Locate the cell with the specified text and output its [X, Y] center coordinate. 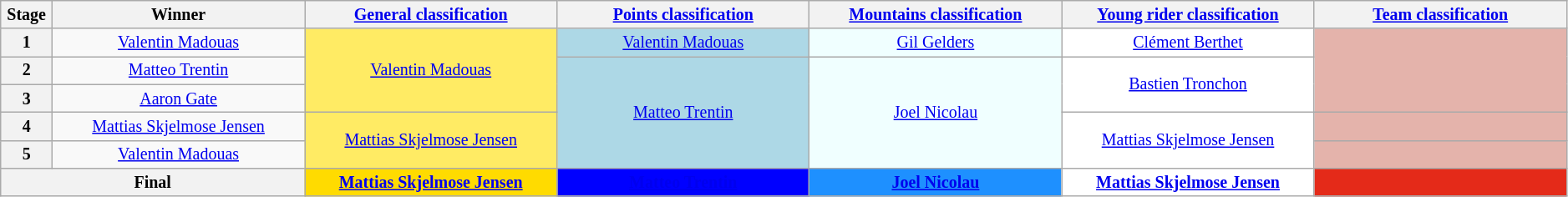
Young rider classification [1188, 15]
2 [27, 70]
Stage [27, 15]
3 [27, 98]
Gil Gelders [936, 43]
5 [27, 154]
1 [27, 43]
Aaron Gate [179, 98]
Final [153, 182]
Winner [179, 15]
Bastien Tronchon [1188, 85]
Team classification [1440, 15]
Mountains classification [936, 15]
4 [27, 127]
Clément Berthet [1188, 43]
Points classification [683, 15]
General classification [431, 15]
